Scan for the cell matching the given text and deliver its (x, y) coordinate at center. 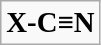
X-C≡N (50, 23)
